Identify which cell holds the provided text, then report its [x, y] central coordinate. 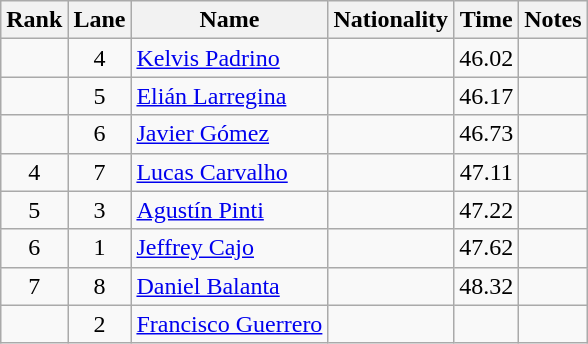
8 [100, 286]
Elián Larregina [230, 96]
Name [230, 20]
Kelvis Padrino [230, 58]
Agustín Pinti [230, 210]
2 [100, 324]
48.32 [486, 286]
1 [100, 248]
Lucas Carvalho [230, 172]
Daniel Balanta [230, 286]
Nationality [391, 20]
Francisco Guerrero [230, 324]
3 [100, 210]
Lane [100, 20]
Javier Gómez [230, 134]
Rank [34, 20]
Notes [553, 20]
47.11 [486, 172]
46.73 [486, 134]
47.22 [486, 210]
46.17 [486, 96]
Jeffrey Cajo [230, 248]
47.62 [486, 248]
46.02 [486, 58]
Time [486, 20]
